Return (X, Y) of the center of cell containing provided text 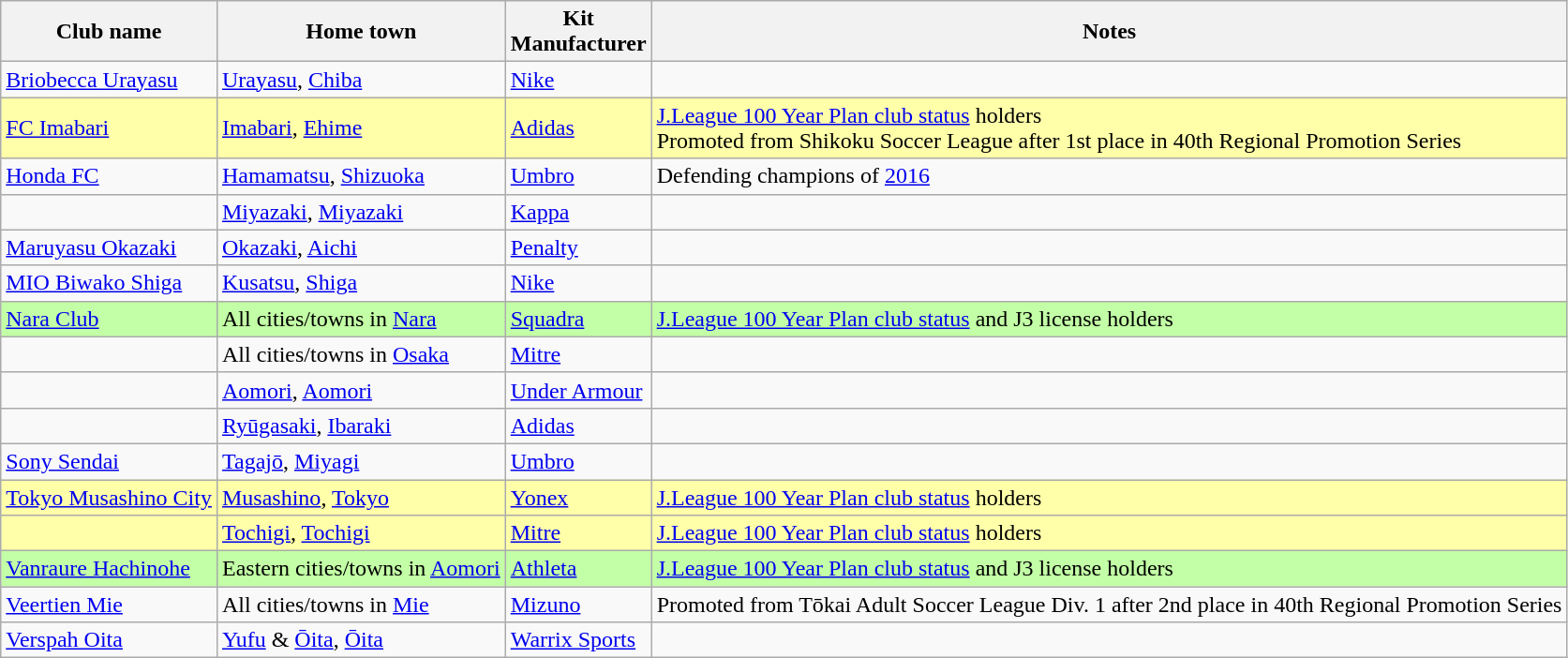
Kappa (578, 212)
All cities/towns in Osaka (361, 354)
J.League 100 Year Plan club status holdersPromoted from Shikoku Soccer League after 1st place in 40th Regional Promotion Series (1110, 127)
Maruyasu Okazaki (109, 247)
Yufu & Ōita, Ōita (361, 640)
FC Imabari (109, 127)
Imabari, Ehime (361, 127)
Kusatsu, Shiga (361, 283)
Penalty (578, 247)
Nara Club (109, 319)
Vanraure Hachinohe (109, 569)
Warrix Sports (578, 640)
Tagajō, Miyagi (361, 461)
Aomori, Aomori (361, 390)
MIO Biwako Shiga (109, 283)
Musashino, Tokyo (361, 498)
Mizuno (578, 605)
Veertien Mie (109, 605)
Yonex (578, 498)
Okazaki, Aichi (361, 247)
Eastern cities/towns in Aomori (361, 569)
Ryūgasaki, Ibaraki (361, 426)
Miyazaki, Miyazaki (361, 212)
Athleta (578, 569)
Verspah Oita (109, 640)
Hamamatsu, Shizuoka (361, 176)
Urayasu, Chiba (361, 80)
Notes (1110, 32)
Squadra (578, 319)
Briobecca Urayasu (109, 80)
All cities/towns in Mie (361, 605)
Home town (361, 32)
Under Armour (578, 390)
Sony Sendai (109, 461)
KitManufacturer (578, 32)
Defending champions of 2016 (1110, 176)
Honda FC (109, 176)
Promoted from Tōkai Adult Soccer League Div. 1 after 2nd place in 40th Regional Promotion Series (1110, 605)
Club name (109, 32)
All cities/towns in Nara (361, 319)
Tochigi, Tochigi (361, 533)
Tokyo Musashino City (109, 498)
